Determine the (x, y) coordinate at the center of the cell enclosing the given text.  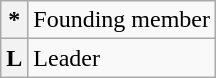
Leader (122, 58)
Founding member (122, 20)
* (14, 20)
L (14, 58)
